Determine the (X, Y) coordinate at the center of the cell enclosing the given text.  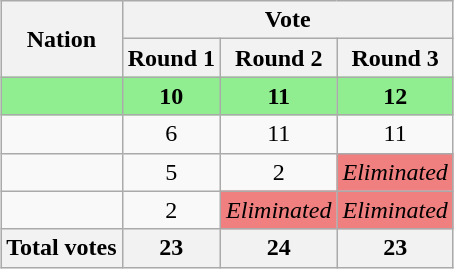
Total votes (62, 248)
Vote (288, 20)
Round 3 (395, 58)
24 (279, 248)
6 (171, 134)
Round 1 (171, 58)
10 (171, 96)
5 (171, 172)
Round 2 (279, 58)
12 (395, 96)
Nation (62, 39)
